Detect which cell encompasses the target text, then output its [X, Y] center coordinate. 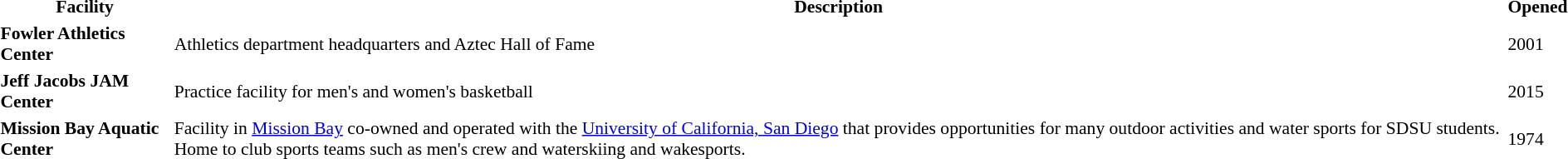
Athletics department headquarters and Aztec Hall of Fame [839, 44]
Practice facility for men's and women's basketball [839, 91]
